Locate the cell with the specified text and output its [x, y] center coordinate. 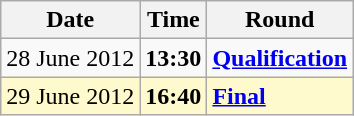
Round [280, 20]
13:30 [174, 58]
16:40 [174, 96]
Final [280, 96]
28 June 2012 [70, 58]
Time [174, 20]
Qualification [280, 58]
Date [70, 20]
29 June 2012 [70, 96]
